Scan for the cell matching the given text and deliver its (x, y) coordinate at center. 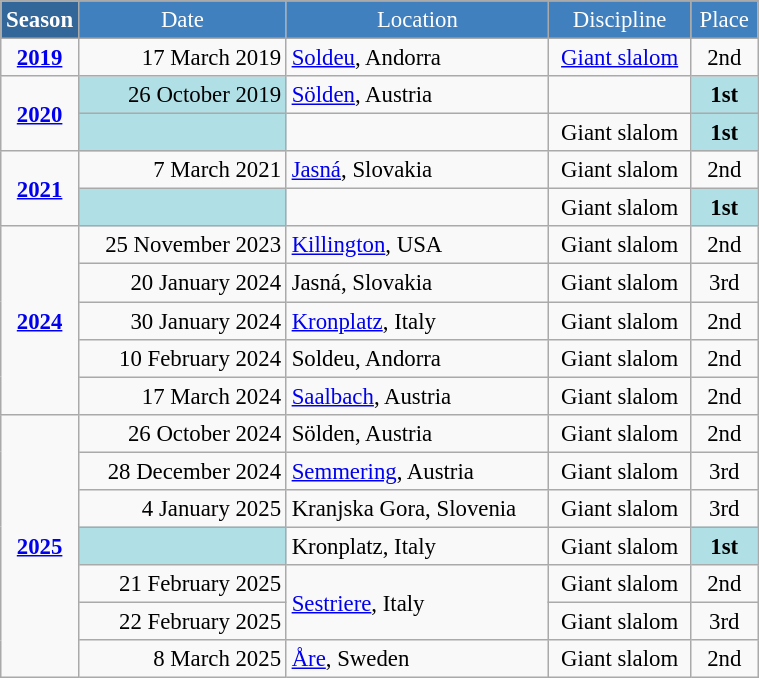
Discipline (620, 20)
17 March 2019 (182, 58)
2019 (40, 58)
26 October 2019 (182, 95)
26 October 2024 (182, 433)
7 March 2021 (182, 170)
Season (40, 20)
2024 (40, 320)
17 March 2024 (182, 396)
28 December 2024 (182, 471)
20 January 2024 (182, 283)
8 March 2025 (182, 659)
22 February 2025 (182, 621)
Killington, USA (417, 245)
Semmering, Austria (417, 471)
Place (724, 20)
Kranjska Gora, Slovenia (417, 509)
25 November 2023 (182, 245)
21 February 2025 (182, 584)
4 January 2025 (182, 509)
Date (182, 20)
Location (417, 20)
2021 (40, 188)
Sestriere, Italy (417, 602)
2020 (40, 114)
Saalbach, Austria (417, 396)
Åre, Sweden (417, 659)
30 January 2024 (182, 321)
10 February 2024 (182, 358)
2025 (40, 546)
